Detect which cell encompasses the target text, then output its (X, Y) center coordinate. 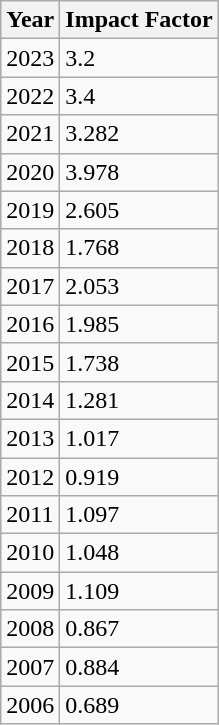
0.919 (139, 477)
3.4 (139, 96)
Impact Factor (139, 20)
2022 (30, 96)
2013 (30, 438)
3.2 (139, 58)
2010 (30, 553)
2.053 (139, 286)
Year (30, 20)
1.281 (139, 400)
1.109 (139, 591)
3.282 (139, 134)
2008 (30, 629)
2011 (30, 515)
2017 (30, 286)
1.048 (139, 553)
2006 (30, 705)
0.867 (139, 629)
1.017 (139, 438)
2020 (30, 172)
1.097 (139, 515)
0.884 (139, 667)
0.689 (139, 705)
2.605 (139, 210)
1.985 (139, 324)
2019 (30, 210)
2016 (30, 324)
3.978 (139, 172)
2018 (30, 248)
2021 (30, 134)
2015 (30, 362)
2012 (30, 477)
2007 (30, 667)
2023 (30, 58)
2009 (30, 591)
1.768 (139, 248)
2014 (30, 400)
1.738 (139, 362)
